Identify which cell holds the provided text, then report its [x, y] central coordinate. 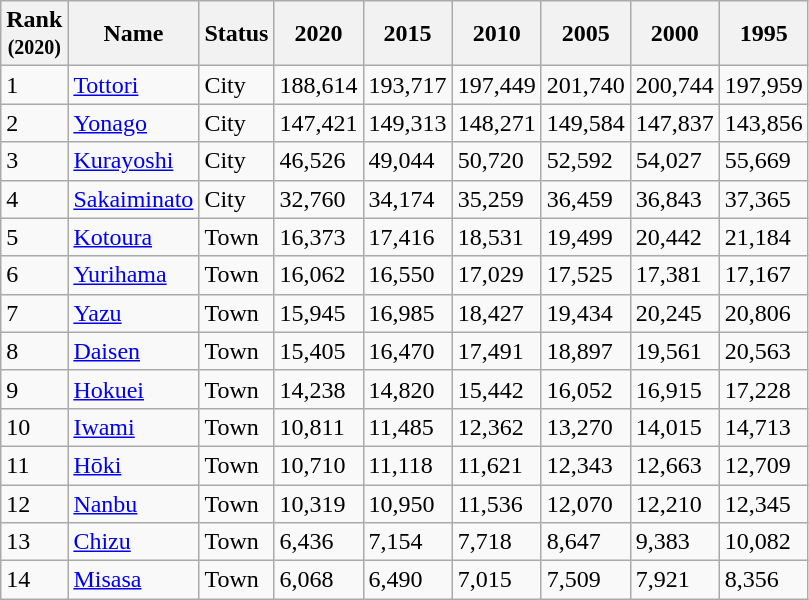
18,531 [496, 237]
16,550 [408, 275]
12,070 [586, 503]
11,485 [408, 427]
12,210 [674, 503]
15,442 [496, 389]
6,068 [318, 580]
12,345 [764, 503]
36,843 [674, 199]
16,373 [318, 237]
Name [134, 34]
17,525 [586, 275]
17,416 [408, 237]
193,717 [408, 85]
200,744 [674, 85]
188,614 [318, 85]
54,027 [674, 161]
Yonago [134, 123]
Nanbu [134, 503]
12,709 [764, 465]
2 [34, 123]
6,490 [408, 580]
148,271 [496, 123]
8,356 [764, 580]
Tottori [134, 85]
201,740 [586, 85]
11 [34, 465]
197,449 [496, 85]
1995 [764, 34]
35,259 [496, 199]
197,959 [764, 85]
20,806 [764, 313]
16,985 [408, 313]
17,167 [764, 275]
Chizu [134, 542]
13 [34, 542]
17,228 [764, 389]
52,592 [586, 161]
5 [34, 237]
15,405 [318, 351]
2000 [674, 34]
8 [34, 351]
9 [34, 389]
Daisen [134, 351]
8,647 [586, 542]
20,442 [674, 237]
Yazu [134, 313]
Iwami [134, 427]
16,052 [586, 389]
Status [236, 34]
46,526 [318, 161]
Misasa [134, 580]
12,663 [674, 465]
10,950 [408, 503]
13,270 [586, 427]
Rank(2020) [34, 34]
36,459 [586, 199]
12,362 [496, 427]
50,720 [496, 161]
3 [34, 161]
15,945 [318, 313]
55,669 [764, 161]
2020 [318, 34]
32,760 [318, 199]
11,118 [408, 465]
2010 [496, 34]
149,584 [586, 123]
14,015 [674, 427]
2015 [408, 34]
11,536 [496, 503]
16,915 [674, 389]
17,491 [496, 351]
7,154 [408, 542]
9,383 [674, 542]
12,343 [586, 465]
20,245 [674, 313]
14,238 [318, 389]
143,856 [764, 123]
2005 [586, 34]
14,820 [408, 389]
17,381 [674, 275]
20,563 [764, 351]
11,621 [496, 465]
7 [34, 313]
Sakaiminato [134, 199]
Hokuei [134, 389]
10 [34, 427]
18,427 [496, 313]
149,313 [408, 123]
Hōki [134, 465]
10,319 [318, 503]
16,062 [318, 275]
7,015 [496, 580]
147,837 [674, 123]
34,174 [408, 199]
19,434 [586, 313]
10,082 [764, 542]
Kurayoshi [134, 161]
1 [34, 85]
16,470 [408, 351]
6,436 [318, 542]
14 [34, 580]
14,713 [764, 427]
17,029 [496, 275]
19,561 [674, 351]
10,710 [318, 465]
7,718 [496, 542]
6 [34, 275]
7,509 [586, 580]
4 [34, 199]
19,499 [586, 237]
Yurihama [134, 275]
Kotoura [134, 237]
49,044 [408, 161]
12 [34, 503]
21,184 [764, 237]
18,897 [586, 351]
37,365 [764, 199]
147,421 [318, 123]
7,921 [674, 580]
10,811 [318, 427]
